For the text-containing cell, return its midpoint in (x, y) coordinate format. 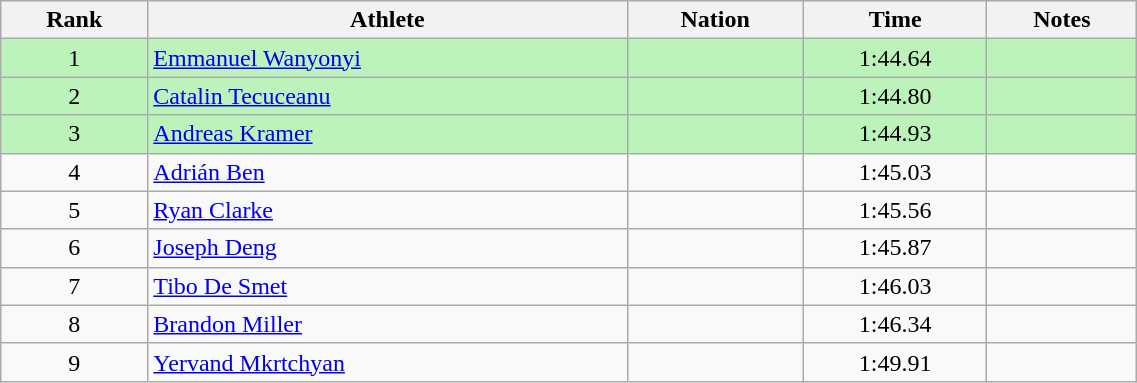
Brandon Miller (388, 324)
Rank (74, 20)
Time (895, 20)
1:44.64 (895, 58)
5 (74, 210)
3 (74, 134)
Athlete (388, 20)
Nation (715, 20)
1:46.03 (895, 286)
7 (74, 286)
1:45.87 (895, 248)
Catalin Tecuceanu (388, 96)
6 (74, 248)
Emmanuel Wanyonyi (388, 58)
1:46.34 (895, 324)
2 (74, 96)
Yervand Mkrtchyan (388, 362)
1:44.80 (895, 96)
8 (74, 324)
Notes (1062, 20)
Tibo De Smet (388, 286)
Ryan Clarke (388, 210)
1:49.91 (895, 362)
1 (74, 58)
9 (74, 362)
Joseph Deng (388, 248)
1:44.93 (895, 134)
1:45.03 (895, 172)
Andreas Kramer (388, 134)
Adrián Ben (388, 172)
4 (74, 172)
1:45.56 (895, 210)
